Pinpoint the cell where the given text exists, returning its (X, Y) midpoint coordinate. 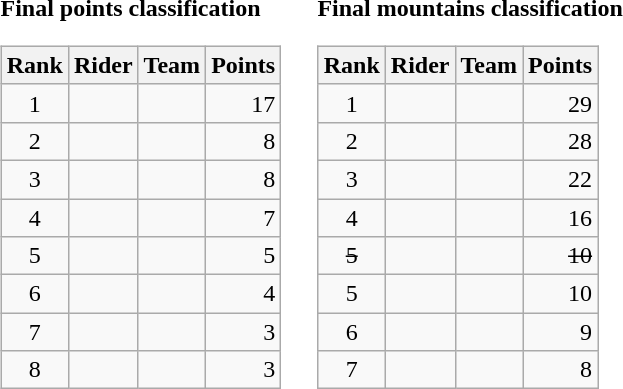
17 (244, 103)
9 (560, 332)
16 (560, 217)
29 (560, 103)
22 (560, 179)
28 (560, 141)
